Extract the (X, Y) coordinate from the center of the cell holding the provided text.  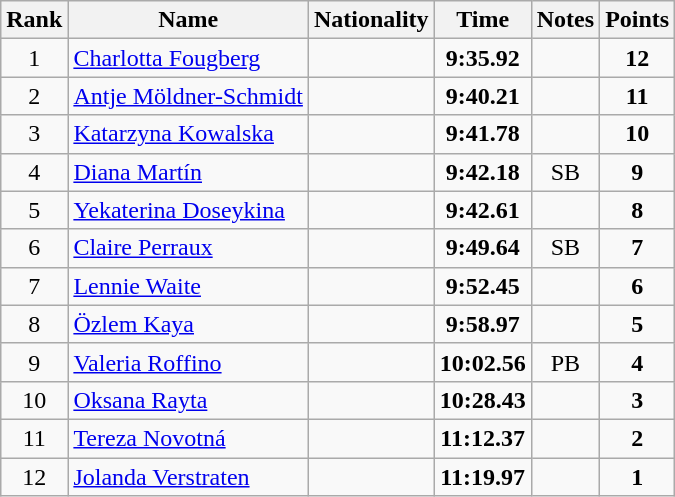
Valeria Roffino (188, 362)
9:35.92 (482, 58)
10:28.43 (482, 400)
9:49.64 (482, 248)
9:42.18 (482, 172)
PB (565, 362)
Oksana Rayta (188, 400)
Rank (34, 20)
Antje Möldner-Schmidt (188, 96)
Lennie Waite (188, 286)
Katarzyna Kowalska (188, 134)
9:40.21 (482, 96)
Time (482, 20)
Points (638, 20)
9:52.45 (482, 286)
9:41.78 (482, 134)
Diana Martín (188, 172)
11:12.37 (482, 438)
11:19.97 (482, 477)
Claire Perraux (188, 248)
9:42.61 (482, 210)
Notes (565, 20)
Nationality (371, 20)
Özlem Kaya (188, 324)
Yekaterina Doseykina (188, 210)
9:58.97 (482, 324)
Charlotta Fougberg (188, 58)
Tereza Novotná (188, 438)
Jolanda Verstraten (188, 477)
Name (188, 20)
10:02.56 (482, 362)
